Output the (X, Y) coordinate of the center of the cell containing the given text.  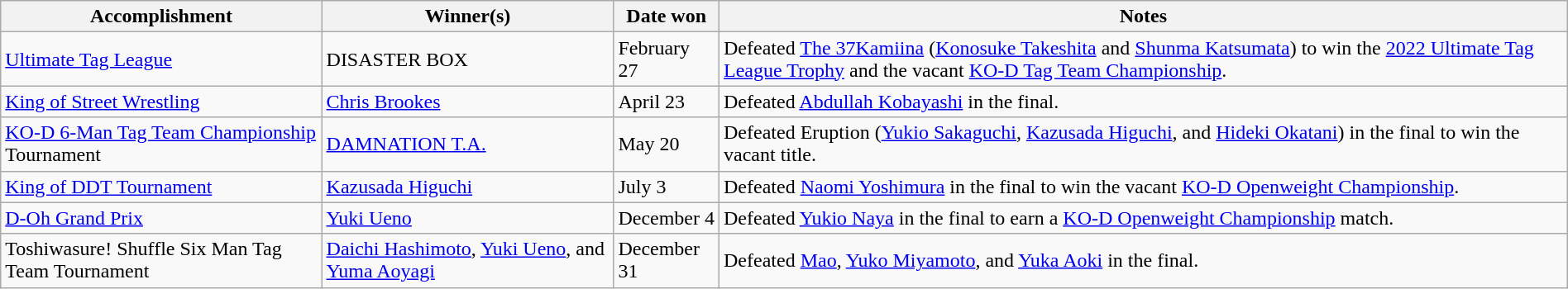
December 4 (667, 218)
Defeated Yukio Naya in the final to earn a KO-D Openweight Championship match. (1144, 218)
DISASTER BOX (468, 59)
Kazusada Higuchi (468, 187)
Notes (1144, 17)
Defeated Abdullah Kobayashi in the final. (1144, 102)
Defeated Naomi Yoshimura in the final to win the vacant KO-D Openweight Championship. (1144, 187)
Daichi Hashimoto, Yuki Ueno, and Yuma Aoyagi (468, 261)
D-Oh Grand Prix (161, 218)
King of Street Wrestling (161, 102)
Winner(s) (468, 17)
Ultimate Tag League (161, 59)
Defeated Eruption (Yukio Sakaguchi, Kazusada Higuchi, and Hideki Okatani) in the final to win the vacant title. (1144, 144)
Date won (667, 17)
Chris Brookes (468, 102)
King of DDT Tournament (161, 187)
July 3 (667, 187)
Accomplishment (161, 17)
DAMNATION T.A. (468, 144)
February 27 (667, 59)
December 31 (667, 261)
Yuki Ueno (468, 218)
Toshiwasure! Shuffle Six Man Tag Team Tournament (161, 261)
KO-D 6-Man Tag Team Championship Tournament (161, 144)
May 20 (667, 144)
April 23 (667, 102)
Defeated Mao, Yuko Miyamoto, and Yuka Aoki in the final. (1144, 261)
